Capture the cell that displays the provided text and extract its [x, y] central coordinate. 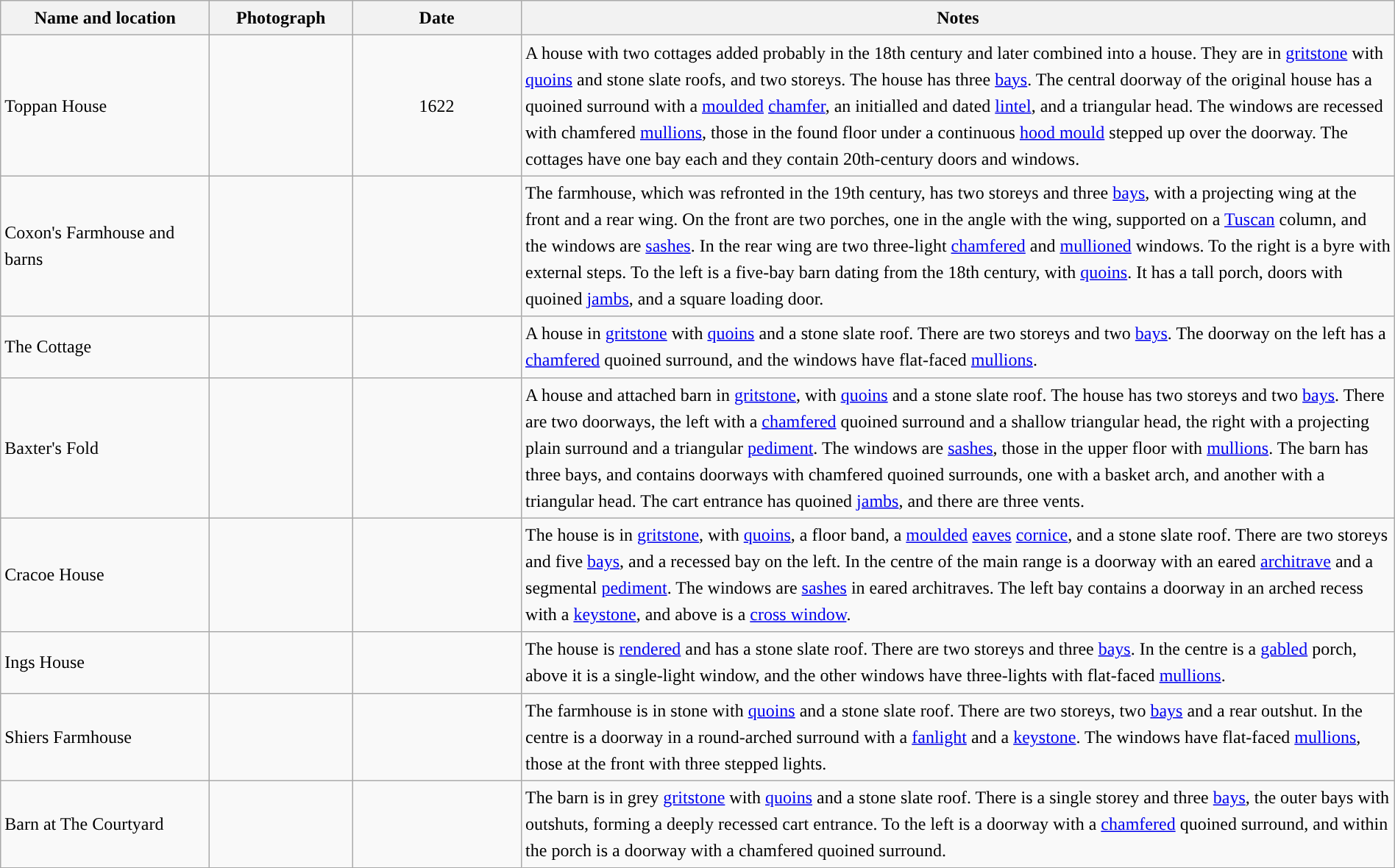
Cracoe House [105, 575]
Ings House [105, 662]
Baxter's Fold [105, 447]
1622 [437, 106]
Photograph [281, 18]
Name and location [105, 18]
Date [437, 18]
Notes [958, 18]
The Cottage [105, 347]
Shiers Farmhouse [105, 737]
Toppan House [105, 106]
Coxon's Farmhouse and barns [105, 246]
Barn at The Courtyard [105, 824]
